Extract the (x, y) coordinate from the center of the cell holding the provided text.  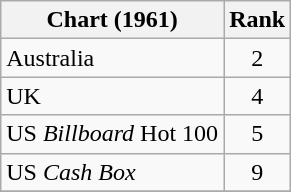
Rank (258, 20)
5 (258, 134)
Chart (1961) (112, 20)
US Billboard Hot 100 (112, 134)
US Cash Box (112, 172)
4 (258, 96)
9 (258, 172)
2 (258, 58)
Australia (112, 58)
UK (112, 96)
